Return (x, y) of the center of cell containing provided text 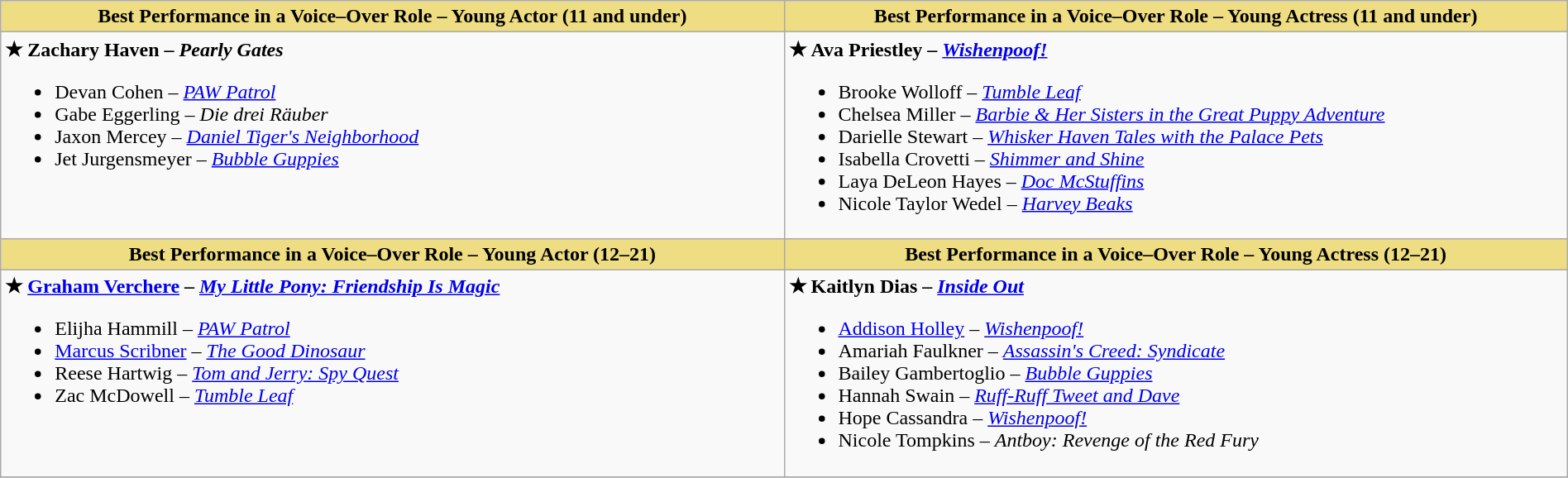
Best Performance in a Voice–Over Role – Young Actress (11 and under) (1176, 17)
Best Performance in a Voice–Over Role – Young Actress (12–21) (1176, 254)
Best Performance in a Voice–Over Role – Young Actor (11 and under) (392, 17)
Best Performance in a Voice–Over Role – Young Actor (12–21) (392, 254)
